Provide the [X, Y] coordinate of the cell's center where the given text is located.  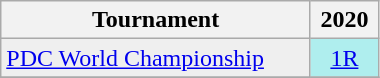
1R [344, 58]
2020 [344, 20]
Tournament [156, 20]
PDC World Championship [156, 58]
